Determine the (x, y) coordinate at the center of the cell enclosing the given text.  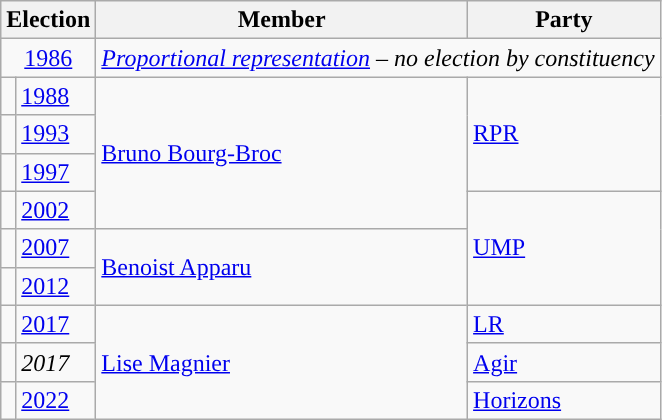
Election (48, 20)
Party (564, 20)
1988 (56, 96)
Member (282, 20)
Bruno Bourg-Broc (282, 153)
1993 (56, 134)
Proportional representation – no election by constituency (378, 58)
2022 (56, 400)
2007 (56, 248)
Lise Magnier (282, 362)
2012 (56, 286)
Horizons (564, 400)
LR (564, 324)
UMP (564, 248)
1986 (48, 58)
Agir (564, 362)
RPR (564, 134)
Benoist Apparu (282, 267)
2002 (56, 210)
1997 (56, 172)
